Return [x, y] of the center of cell containing provided text 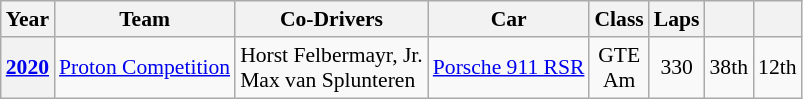
Laps [677, 19]
2020 [28, 68]
Horst Felbermayr, Jr. Max van Splunteren [332, 68]
12th [778, 68]
Class [618, 19]
Team [144, 19]
330 [677, 68]
Co-Drivers [332, 19]
Porsche 911 RSR [509, 68]
GTEAm [618, 68]
Car [509, 19]
Year [28, 19]
Proton Competition [144, 68]
38th [730, 68]
